Identify which cell holds the provided text, then report its [X, Y] central coordinate. 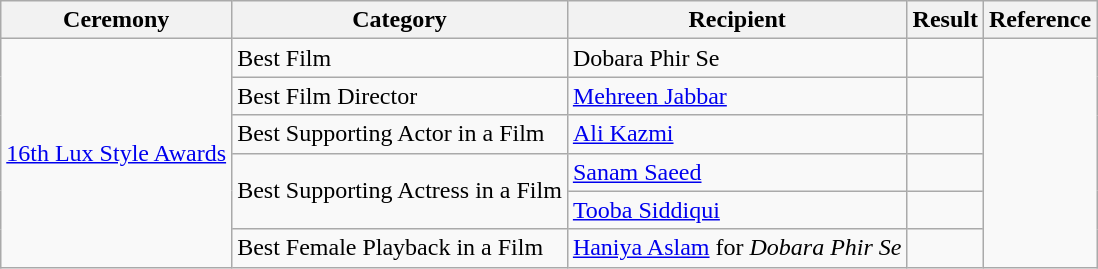
Recipient [737, 20]
Best Female Playback in a Film [400, 248]
Category [400, 20]
Best Film Director [400, 96]
Reference [1040, 20]
Best Supporting Actor in a Film [400, 134]
Result [945, 20]
Ceremony [116, 20]
Best Film [400, 58]
Haniya Aslam for Dobara Phir Se [737, 248]
Tooba Siddiqui [737, 210]
Best Supporting Actress in a Film [400, 191]
Mehreen Jabbar [737, 96]
16th Lux Style Awards [116, 153]
Ali Kazmi [737, 134]
Sanam Saeed [737, 172]
Dobara Phir Se [737, 58]
